Find where the given text appears and provide that cell's center as (X, Y) coordinate. 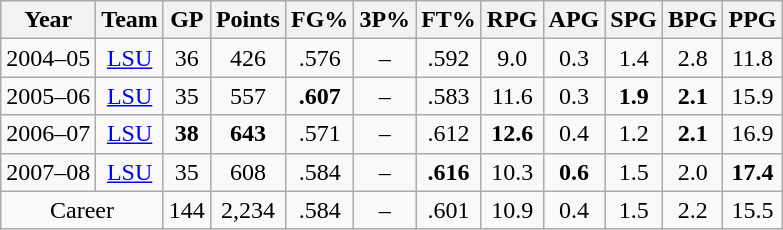
Points (248, 20)
3P% (385, 20)
.576 (319, 58)
17.4 (752, 172)
2007–08 (48, 172)
GP (186, 20)
557 (248, 96)
.592 (449, 58)
10.9 (512, 210)
38 (186, 134)
426 (248, 58)
0.6 (574, 172)
2,234 (248, 210)
PPG (752, 20)
2.0 (693, 172)
10.3 (512, 172)
15.9 (752, 96)
RPG (512, 20)
1.2 (634, 134)
.583 (449, 96)
11.8 (752, 58)
2006–07 (48, 134)
Team (130, 20)
1.4 (634, 58)
2005–06 (48, 96)
.601 (449, 210)
9.0 (512, 58)
643 (248, 134)
2004–05 (48, 58)
2.8 (693, 58)
36 (186, 58)
.616 (449, 172)
BPG (693, 20)
15.5 (752, 210)
12.6 (512, 134)
.571 (319, 134)
608 (248, 172)
11.6 (512, 96)
2.2 (693, 210)
Year (48, 20)
Career (82, 210)
144 (186, 210)
SPG (634, 20)
16.9 (752, 134)
APG (574, 20)
1.9 (634, 96)
FT% (449, 20)
.607 (319, 96)
FG% (319, 20)
.612 (449, 134)
